Identify which cell holds the provided text, then report its [x, y] central coordinate. 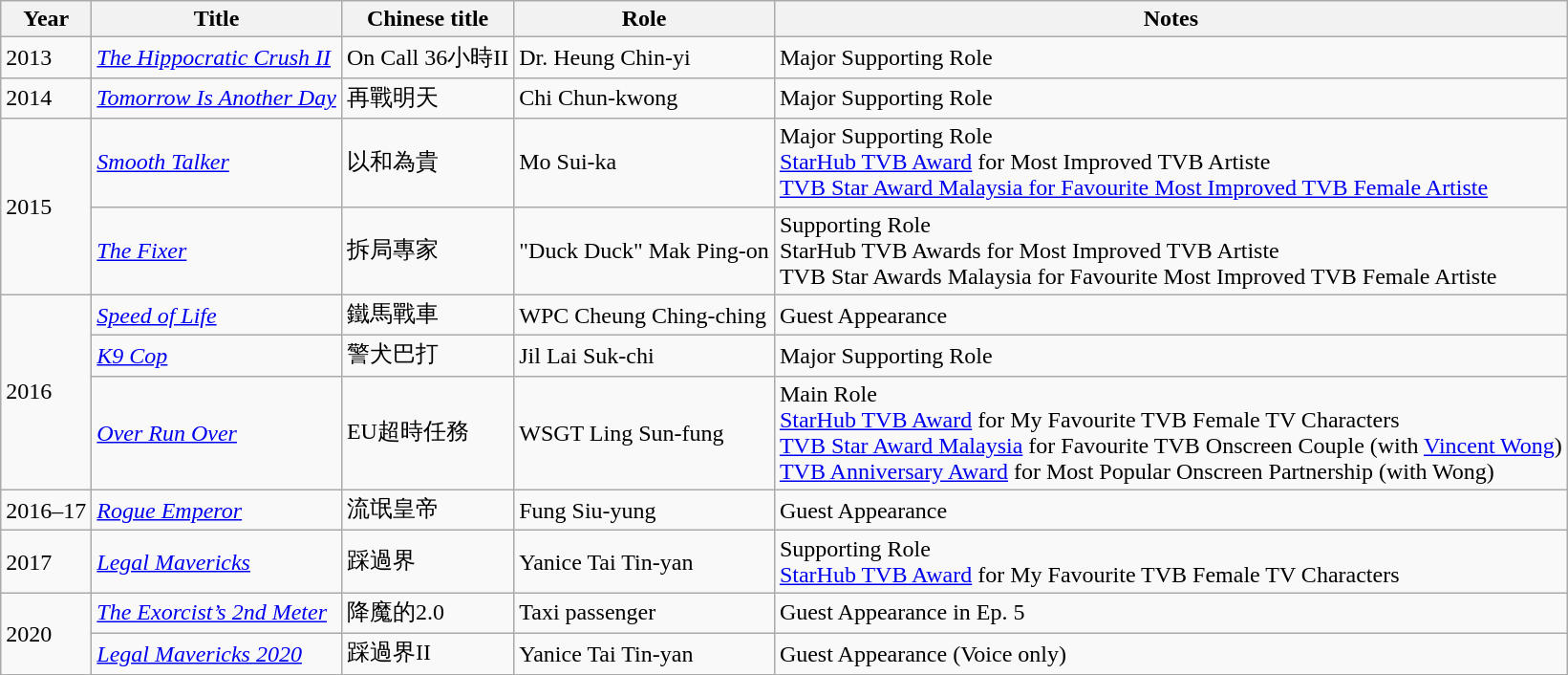
2017 [46, 562]
Chi Chun-kwong [644, 98]
Smooth Talker [217, 163]
2020 [46, 633]
Major Supporting Role StarHub TVB Award for Most Improved TVB Artiste TVB Star Award Malaysia for Favourite Most Improved TVB Female Artiste [1171, 163]
2014 [46, 98]
K9 Cop [217, 356]
踩過界 [427, 562]
Chinese title [427, 19]
Guest Appearance in Ep. 5 [1171, 614]
Legal Mavericks 2020 [217, 654]
拆局專家 [427, 250]
Legal Mavericks [217, 562]
鐵馬戰車 [427, 316]
Rogue Emperor [217, 511]
2016–17 [46, 511]
Guest Appearance (Voice only) [1171, 654]
2016 [46, 392]
The Hippocratic Crush II [217, 57]
降魔的2.0 [427, 614]
The Fixer [217, 250]
Title [217, 19]
Notes [1171, 19]
Dr. Heung Chin-yi [644, 57]
Mo Sui-ka [644, 163]
"Duck Duck" Mak Ping-on [644, 250]
踩過界II [427, 654]
Role [644, 19]
2013 [46, 57]
流氓皇帝 [427, 511]
On Call 36小時II [427, 57]
WSGT Ling Sun-fung [644, 432]
警犬巴打 [427, 356]
Over Run Over [217, 432]
The Exorcist’s 2nd Meter [217, 614]
Jil Lai Suk-chi [644, 356]
Speed of Life [217, 316]
Taxi passenger [644, 614]
2015 [46, 207]
WPC Cheung Ching-ching [644, 316]
Tomorrow Is Another Day [217, 98]
Supporting Role StarHub TVB Awards for Most Improved TVB Artiste TVB Star Awards Malaysia for Favourite Most Improved TVB Female Artiste [1171, 250]
Fung Siu-yung [644, 511]
再戰明天 [427, 98]
以和為貴 [427, 163]
Year [46, 19]
Supporting Role StarHub TVB Award for My Favourite TVB Female TV Characters [1171, 562]
EU超時任務 [427, 432]
